Return the (x, y) coordinate for the center point of the cell that contains the specified text.  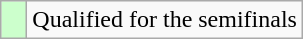
Qualified for the semifinals (165, 20)
